Output the [X, Y] coordinate of the center of the cell containing the given text.  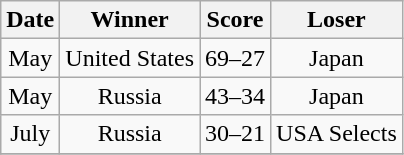
Date [30, 20]
United States [130, 58]
30–21 [236, 134]
Winner [130, 20]
69–27 [236, 58]
USA Selects [337, 134]
43–34 [236, 96]
Loser [337, 20]
Score [236, 20]
July [30, 134]
